Find where the given text appears and provide that cell's center as [x, y] coordinate. 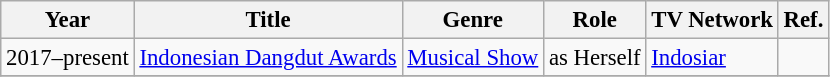
Ref. [803, 20]
Indonesian Dangdut Awards [268, 58]
Musical Show [473, 58]
Title [268, 20]
Indosiar [712, 58]
TV Network [712, 20]
Genre [473, 20]
Role [595, 20]
Year [68, 20]
2017–present [68, 58]
as Herself [595, 58]
